Return the [x, y] coordinate for the center point of the cell that contains the specified text.  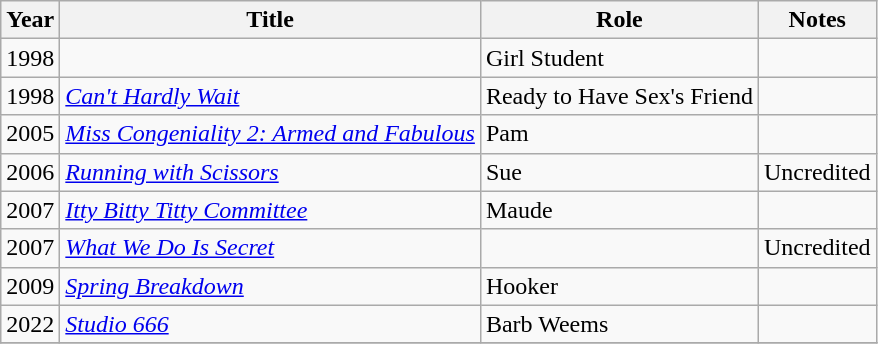
Notes [817, 20]
Itty Bitty Titty Committee [270, 210]
Ready to Have Sex's Friend [619, 96]
Sue [619, 172]
2006 [30, 172]
2005 [30, 134]
Maude [619, 210]
Title [270, 20]
Pam [619, 134]
Running with Scissors [270, 172]
Girl Student [619, 58]
Role [619, 20]
Studio 666 [270, 324]
Barb Weems [619, 324]
2022 [30, 324]
What We Do Is Secret [270, 248]
Spring Breakdown [270, 286]
Can't Hardly Wait [270, 96]
Hooker [619, 286]
2009 [30, 286]
Miss Congeniality 2: Armed and Fabulous [270, 134]
Year [30, 20]
